Provide the [X, Y] coordinate of the cell's center where the given text is located.  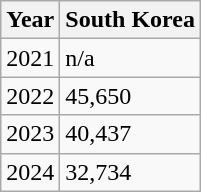
n/a [130, 58]
32,734 [130, 172]
Year [30, 20]
2024 [30, 172]
45,650 [130, 96]
40,437 [130, 134]
2022 [30, 96]
South Korea [130, 20]
2023 [30, 134]
2021 [30, 58]
